Scan for the cell matching the given text and deliver its [X, Y] coordinate at center. 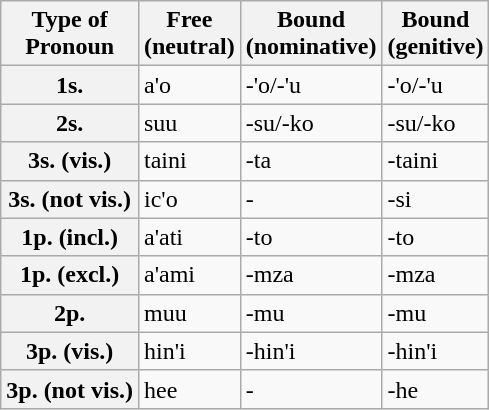
muu [189, 313]
taini [189, 161]
1p. (incl.) [70, 237]
1p. (excl.) [70, 275]
3p. (not vis.) [70, 389]
Free(neutral) [189, 34]
ic'o [189, 199]
1s. [70, 85]
-he [436, 389]
Bound(nominative) [311, 34]
Type of Pronoun [70, 34]
Bound(genitive) [436, 34]
suu [189, 123]
a'o [189, 85]
-ta [311, 161]
hin'i [189, 351]
2p. [70, 313]
2s. [70, 123]
3s. (vis.) [70, 161]
a'ami [189, 275]
a'ati [189, 237]
3s. (not vis.) [70, 199]
-taini [436, 161]
3p. (vis.) [70, 351]
-si [436, 199]
hee [189, 389]
